Scan for the cell matching the given text and deliver its (X, Y) coordinate at center. 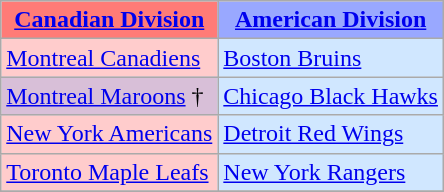
Detroit Red Wings (331, 134)
Toronto Maple Leafs (110, 172)
American Division (331, 20)
Boston Bruins (331, 58)
Chicago Black Hawks (331, 96)
Montreal Canadiens (110, 58)
New York Americans (110, 134)
Montreal Maroons † (110, 96)
Canadian Division (110, 20)
New York Rangers (331, 172)
